Search for the cell housing the specified text and yield its (X, Y) center coordinate. 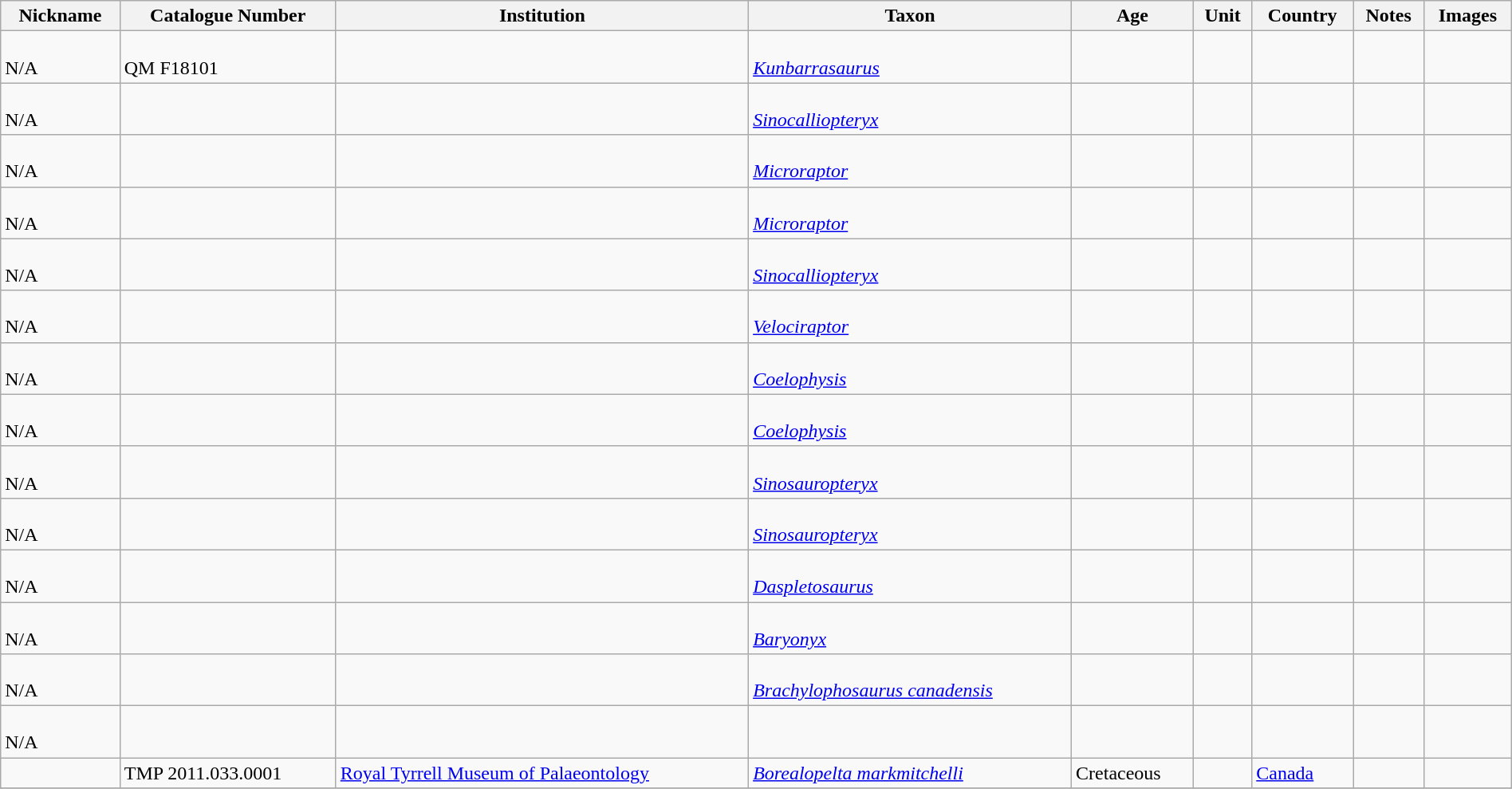
Cretaceous (1132, 773)
Nickname (61, 16)
Images (1468, 16)
Catalogue Number (228, 16)
Daspletosaurus (911, 576)
Country (1303, 16)
Age (1132, 16)
QM F18101 (228, 57)
Borealopelta markmitchelli (911, 773)
Brachylophosaurus canadensis (911, 680)
Canada (1303, 773)
Notes (1389, 16)
Royal Tyrrell Museum of Palaeontology (542, 773)
Taxon (911, 16)
Kunbarrasaurus (911, 57)
Institution (542, 16)
Unit (1222, 16)
TMP 2011.033.0001 (228, 773)
Baryonyx (911, 627)
Velociraptor (911, 316)
